From the cell containing the given text, extract its center point as (X, Y) coordinate. 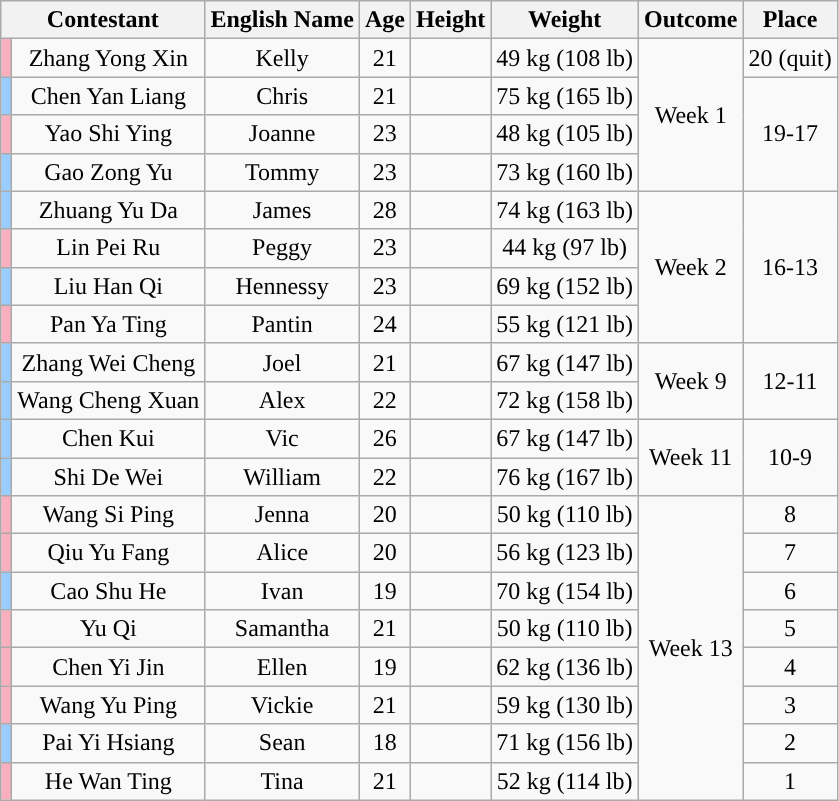
72 kg (158 lb) (565, 400)
James (282, 210)
Height (450, 20)
8 (790, 515)
Ivan (282, 591)
4 (790, 667)
Pantin (282, 324)
Samantha (282, 629)
Wang Si Ping (108, 515)
Weight (565, 20)
English Name (282, 20)
Week 2 (691, 267)
49 kg (108 lb) (565, 58)
Zhang Yong Xin (108, 58)
Joanne (282, 134)
56 kg (123 lb) (565, 553)
Shi De Wei (108, 477)
Chris (282, 96)
59 kg (130 lb) (565, 705)
6 (790, 591)
Week 1 (691, 115)
Kelly (282, 58)
Vickie (282, 705)
3 (790, 705)
Sean (282, 743)
7 (790, 553)
Hennessy (282, 286)
73 kg (160 lb) (565, 172)
Age (384, 20)
Zhuang Yu Da (108, 210)
Cao Shu He (108, 591)
Ellen (282, 667)
Chen Kui (108, 438)
20 (quit) (790, 58)
52 kg (114 lb) (565, 781)
24 (384, 324)
Jenna (282, 515)
Joel (282, 362)
Week 13 (691, 648)
Pai Yi Hsiang (108, 743)
1 (790, 781)
26 (384, 438)
Alice (282, 553)
Contestant (103, 20)
55 kg (121 lb) (565, 324)
Pan Ya Ting (108, 324)
10-9 (790, 457)
Zhang Wei Cheng (108, 362)
Tina (282, 781)
Wang Cheng Xuan (108, 400)
70 kg (154 lb) (565, 591)
Gao Zong Yu (108, 172)
5 (790, 629)
Tommy (282, 172)
12-11 (790, 381)
18 (384, 743)
74 kg (163 lb) (565, 210)
Place (790, 20)
44 kg (97 lb) (565, 248)
Vic (282, 438)
Chen Yan Liang (108, 96)
Lin Pei Ru (108, 248)
76 kg (167 lb) (565, 477)
Alex (282, 400)
75 kg (165 lb) (565, 96)
Outcome (691, 20)
Chen Yi Jin (108, 667)
Yu Qi (108, 629)
69 kg (152 lb) (565, 286)
Week 9 (691, 381)
2 (790, 743)
Peggy (282, 248)
16-13 (790, 267)
62 kg (136 lb) (565, 667)
19-17 (790, 134)
48 kg (105 lb) (565, 134)
28 (384, 210)
Yao Shi Ying (108, 134)
Qiu Yu Fang (108, 553)
He Wan Ting (108, 781)
Week 11 (691, 457)
Liu Han Qi (108, 286)
Wang Yu Ping (108, 705)
William (282, 477)
71 kg (156 lb) (565, 743)
